Output the (x, y) coordinate of the center of the cell containing the given text.  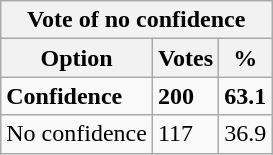
36.9 (246, 134)
Vote of no confidence (136, 20)
% (246, 58)
Confidence (77, 96)
Votes (185, 58)
117 (185, 134)
No confidence (77, 134)
Option (77, 58)
200 (185, 96)
63.1 (246, 96)
